Capture the cell that displays the provided text and extract its [X, Y] central coordinate. 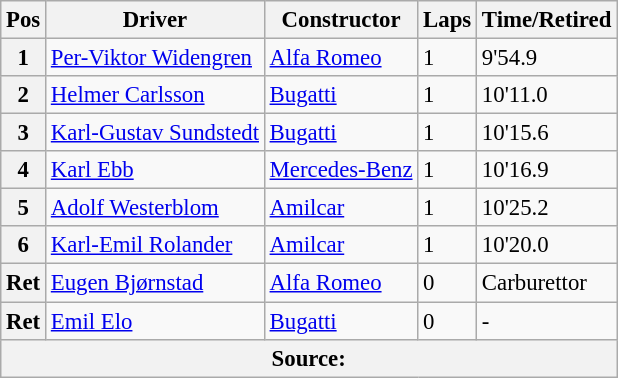
10'16.9 [547, 170]
5 [24, 208]
Helmer Carlsson [156, 95]
6 [24, 245]
Karl-Emil Rolander [156, 245]
Constructor [341, 20]
Per-Viktor Widengren [156, 58]
Eugen Bjørnstad [156, 283]
Mercedes-Benz [341, 170]
4 [24, 170]
Laps [448, 20]
Source: [309, 358]
Emil Elo [156, 321]
Karl Ebb [156, 170]
2 [24, 95]
10'11.0 [547, 95]
Carburettor [547, 283]
10'20.0 [547, 245]
3 [24, 133]
Driver [156, 20]
- [547, 321]
Pos [24, 20]
Adolf Westerblom [156, 208]
10'15.6 [547, 133]
Karl-Gustav Sundstedt [156, 133]
9'54.9 [547, 58]
Time/Retired [547, 20]
10'25.2 [547, 208]
